Pinpoint the cell where the given text exists, returning its (x, y) midpoint coordinate. 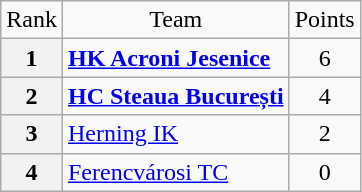
HC Steaua București (176, 96)
3 (32, 134)
Ferencvárosi TC (176, 172)
0 (324, 172)
Team (176, 20)
HK Acroni Jesenice (176, 58)
1 (32, 58)
Herning IK (176, 134)
6 (324, 58)
Rank (32, 20)
Points (324, 20)
